Extract the (x, y) coordinate from the center of the cell holding the provided text.  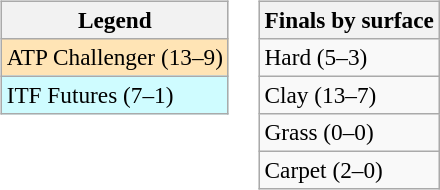
ITF Futures (7–1) (114, 95)
Carpet (2–0) (349, 171)
ATP Challenger (13–9) (114, 57)
Clay (13–7) (349, 95)
Finals by surface (349, 20)
Grass (0–0) (349, 133)
Legend (114, 20)
Hard (5–3) (349, 57)
